Pinpoint the cell where the given text exists, returning its (x, y) midpoint coordinate. 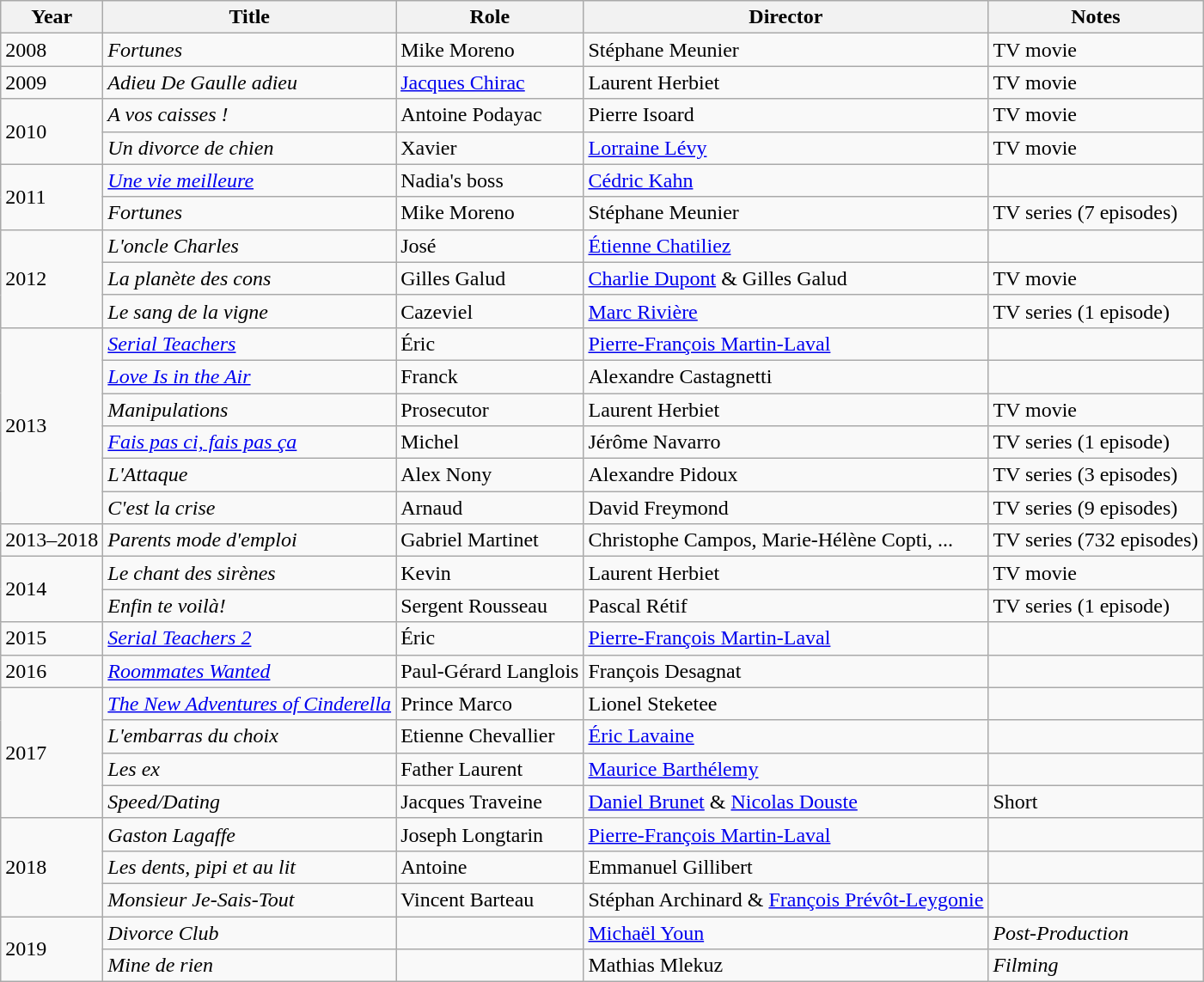
Paul-Gérard Langlois (490, 671)
Le chant des sirènes (249, 573)
L'Attaque (249, 475)
Adieu De Gaulle adieu (249, 82)
Love Is in the Air (249, 376)
Jérôme Navarro (785, 442)
Gilles Galud (490, 278)
2009 (52, 82)
Jacques Traveine (490, 802)
Un divorce de chien (249, 148)
TV series (9 episodes) (1096, 508)
Franck (490, 376)
Sergent Rousseau (490, 606)
Serial Teachers 2 (249, 638)
Prosecutor (490, 410)
Director (785, 17)
Arnaud (490, 508)
Parents mode d'emploi (249, 540)
Monsieur Je-Sais-Tout (249, 900)
Prince Marco (490, 704)
Divorce Club (249, 932)
Title (249, 17)
David Freymond (785, 508)
Cédric Kahn (785, 180)
Antoine (490, 867)
Short (1096, 802)
Post-Production (1096, 932)
Serial Teachers (249, 344)
2017 (52, 753)
Éric Lavaine (785, 736)
Christophe Campos, Marie-Hélène Copti, ... (785, 540)
2011 (52, 197)
Le sang de la vigne (249, 311)
Fais pas ci, fais pas ça (249, 442)
Alex Nony (490, 475)
2015 (52, 638)
Vincent Barteau (490, 900)
Speed/Dating (249, 802)
Étienne Chatiliez (785, 246)
Mathias Mlekuz (785, 966)
TV series (7 episodes) (1096, 213)
2016 (52, 671)
Antoine Podayac (490, 115)
Roommates Wanted (249, 671)
Lionel Steketee (785, 704)
Alexandre Pidoux (785, 475)
Stéphan Archinard & François Prévôt-Leygonie (785, 900)
Marc Rivière (785, 311)
2010 (52, 131)
2012 (52, 278)
Father Laurent (490, 769)
La planète des cons (249, 278)
Pascal Rétif (785, 606)
The New Adventures of Cinderella (249, 704)
2014 (52, 589)
2013–2018 (52, 540)
Lorraine Lévy (785, 148)
Manipulations (249, 410)
Joseph Longtarin (490, 834)
Cazeviel (490, 311)
TV series (3 episodes) (1096, 475)
Michaël Youn (785, 932)
L'oncle Charles (249, 246)
Les ex (249, 769)
Gabriel Martinet (490, 540)
TV series (732 episodes) (1096, 540)
Mine de rien (249, 966)
2019 (52, 948)
A vos caisses ! (249, 115)
Emmanuel Gillibert (785, 867)
Charlie Dupont & Gilles Galud (785, 278)
Role (490, 17)
Daniel Brunet & Nicolas Douste (785, 802)
Etienne Chevallier (490, 736)
Filming (1096, 966)
François Desagnat (785, 671)
2013 (52, 425)
2008 (52, 50)
Year (52, 17)
Gaston Lagaffe (249, 834)
Les dents, pipi et au lit (249, 867)
L'embarras du choix (249, 736)
Jacques Chirac (490, 82)
Alexandre Castagnetti (785, 376)
Enfin te voilà! (249, 606)
C'est la crise (249, 508)
Maurice Barthélemy (785, 769)
Notes (1096, 17)
Nadia's boss (490, 180)
Kevin (490, 573)
Une vie meilleure (249, 180)
Xavier (490, 148)
Michel (490, 442)
2018 (52, 867)
Pierre Isoard (785, 115)
José (490, 246)
